Return [X, Y] of the center of cell containing provided text 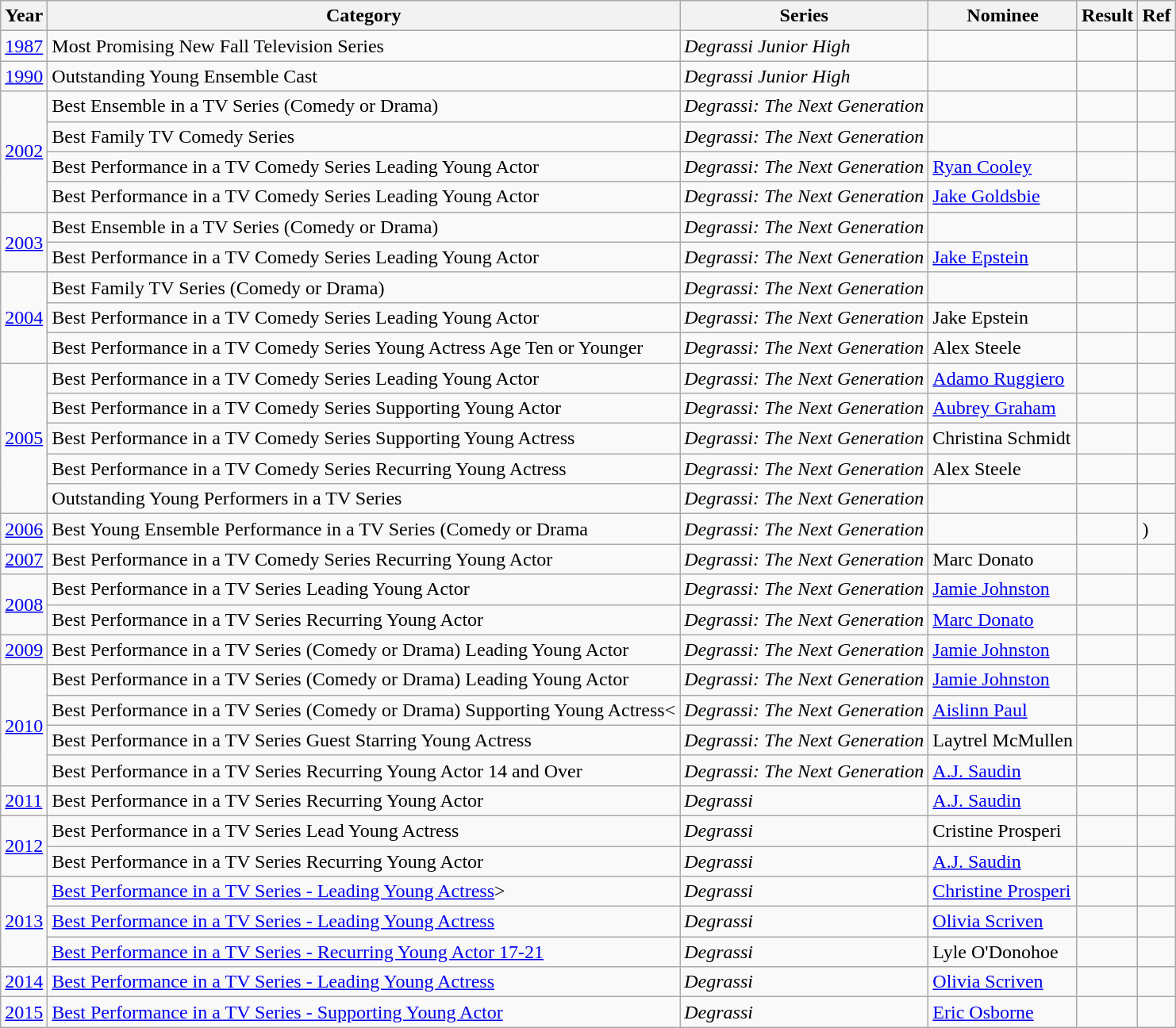
Series [805, 16]
Best Performance in a TV Comedy Series Recurring Young Actress [363, 469]
Outstanding Young Ensemble Cast [363, 76]
Best Performance in a TV Series - Supporting Young Actor [363, 1012]
2002 [24, 152]
Best Performance in a TV Comedy Series Supporting Young Actress [363, 439]
2004 [24, 317]
2007 [24, 559]
2006 [24, 529]
Best Performance in a TV Series (Comedy or Drama) Supporting Young Actress< [363, 710]
1990 [24, 76]
Category [363, 16]
Best Performance in a TV Series Guest Starring Young Actress [363, 740]
Ref [1157, 16]
2014 [24, 982]
Cristine Prosperi [1003, 830]
Best Performance in a TV Series Lead Young Actress [363, 830]
Christine Prosperi [1003, 892]
Lyle O'Donohoe [1003, 952]
2009 [24, 650]
2012 [24, 846]
Best Performance in a TV Series Leading Young Actor [363, 589]
Adamo Ruggiero [1003, 378]
2010 [24, 725]
2005 [24, 439]
2013 [24, 922]
Best Family TV Series (Comedy or Drama) [363, 287]
Ryan Cooley [1003, 167]
Christina Schmidt [1003, 439]
Best Family TV Comedy Series [363, 136]
Aislinn Paul [1003, 710]
Best Young Ensemble Performance in a TV Series (Comedy or Drama [363, 529]
Best Performance in a TV Series - Leading Young Actress> [363, 892]
Most Promising New Fall Television Series [363, 46]
Best Performance in a TV Series - Recurring Young Actor 17-21 [363, 952]
Best Performance in a TV Series Recurring Young Actor 14 and Over [363, 770]
Jake Goldsbie [1003, 197]
Result [1107, 16]
2015 [24, 1012]
) [1157, 529]
Aubrey Graham [1003, 409]
2011 [24, 800]
1987 [24, 46]
Best Performance in a TV Comedy Series Recurring Young Actor [363, 559]
Best Performance in a TV Comedy Series Supporting Young Actor [363, 409]
2003 [24, 242]
Outstanding Young Performers in a TV Series [363, 499]
Nominee [1003, 16]
2008 [24, 604]
Eric Osborne [1003, 1012]
Laytrel McMullen [1003, 740]
Best Performance in a TV Comedy Series Young Actress Age Ten or Younger [363, 347]
Year [24, 16]
